Detect which cell encompasses the target text, then output its (X, Y) center coordinate. 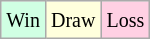
Loss (126, 20)
Win (24, 20)
Draw (72, 20)
